Provide the [x, y] coordinate of the cell's center where the given text is located.  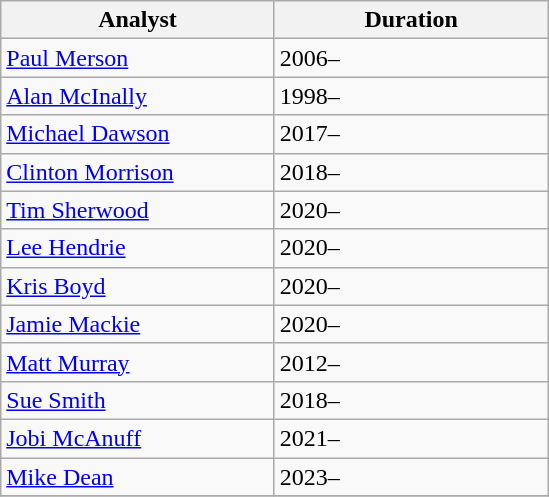
Tim Sherwood [138, 210]
Paul Merson [138, 58]
Kris Boyd [138, 286]
Jamie Mackie [138, 324]
2006– [411, 58]
Michael Dawson [138, 134]
Matt Murray [138, 362]
2017– [411, 134]
1998– [411, 96]
Lee Hendrie [138, 248]
Analyst [138, 20]
Sue Smith [138, 400]
2021– [411, 438]
2023– [411, 477]
Clinton Morrison [138, 172]
Mike Dean [138, 477]
Alan McInally [138, 96]
2012– [411, 362]
Jobi McAnuff [138, 438]
Duration [411, 20]
